Return the [X, Y] coordinate for the center point of the cell that contains the specified text.  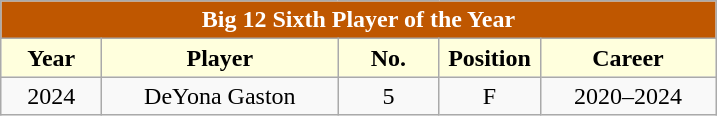
Career [628, 58]
No. [388, 58]
Big 12 Sixth Player of the Year [358, 20]
Year [52, 58]
F [490, 96]
DeYona Gaston [220, 96]
Position [490, 58]
5 [388, 96]
2024 [52, 96]
2020–2024 [628, 96]
Player [220, 58]
